Detect which cell encompasses the target text, then output its [X, Y] center coordinate. 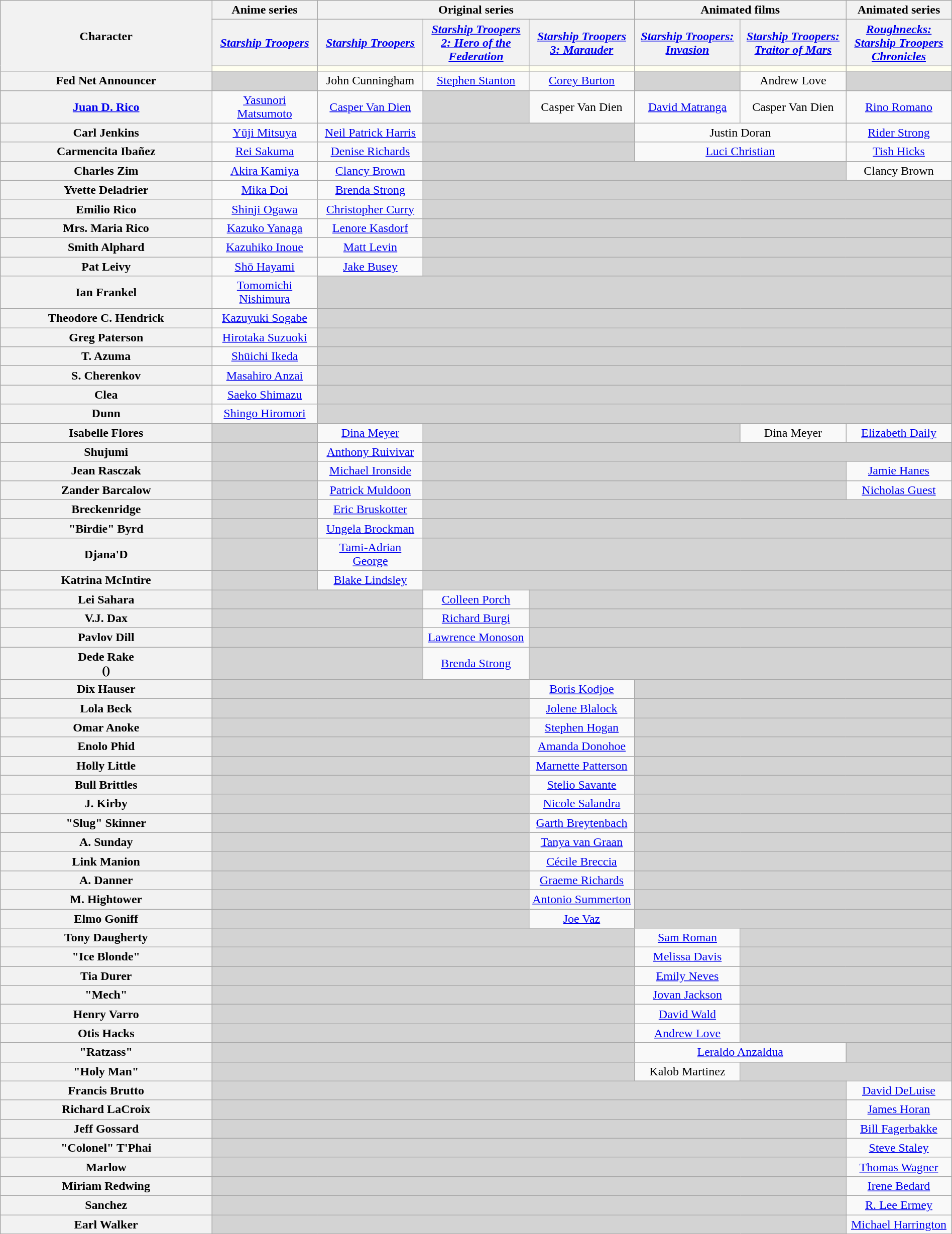
Holly Little [106, 766]
Dix Hauser [106, 689]
Amanda Donohoe [581, 747]
Roughnecks: Starship Troopers Chronicles [899, 43]
Yasunori Matsumoto [265, 106]
Marlow [106, 1167]
Greg Paterson [106, 337]
Link Manion [106, 861]
Theodore C. Hendrick [106, 318]
Cécile Breccia [581, 861]
Michael Ironside [370, 471]
R. Lee Ermey [899, 1205]
Luci Christian [740, 152]
Shujumi [106, 452]
Tomomichi Nishimura [265, 292]
"Holy Man" [106, 1071]
Katrina McIntire [106, 580]
T. Azuma [106, 356]
Emilio Rico [106, 209]
Starship Troopers 2: Hero of the Federation [476, 43]
Lola Beck [106, 708]
David Wald [687, 1014]
Rino Romano [899, 106]
Rider Strong [899, 133]
Anthony Ruivivar [370, 452]
Stephen Stanton [476, 81]
Bill Fagerbakke [899, 1129]
Mika Doi [265, 190]
John Cunningham [370, 81]
Akira Kamiya [265, 171]
Nicole Salandra [581, 804]
Animated series [899, 10]
David DeLuise [899, 1090]
David Matranga [687, 106]
Charles Zim [106, 171]
"Slug" Skinner [106, 823]
Starship Troopers: Traitor of Mars [793, 43]
V.J. Dax [106, 619]
Tony Daugherty [106, 938]
Enolo Phid [106, 747]
Elizabeth Daily [899, 433]
"Mech" [106, 995]
Bull Brittles [106, 785]
Jean Rasczak [106, 471]
Yūji Mitsuya [265, 133]
Nicholas Guest [899, 490]
Kalob Martinez [687, 1071]
Lawrence Monoson [476, 638]
Thomas Wagner [899, 1167]
Antonio Summerton [581, 899]
Kazuhiko Inoue [265, 247]
Breckenridge [106, 509]
Miriam Redwing [106, 1186]
Pavlov Dill [106, 638]
Omar Anoke [106, 727]
"Birdie" Byrd [106, 528]
Djana'D [106, 554]
Animated films [740, 10]
Ungela Brockman [370, 528]
Saeko Shimazu [265, 395]
Boris Kodjoe [581, 689]
Francis Brutto [106, 1090]
Original series [476, 10]
Irene Bedard [899, 1186]
Fed Net Announcer [106, 81]
Juan D. Rico [106, 106]
Isabelle Flores [106, 433]
Anime series [265, 10]
Shō Hayami [265, 267]
Colleen Porch [476, 599]
Character [106, 36]
Denise Richards [370, 152]
Zander Barcalow [106, 490]
Emily Neves [687, 976]
Blake Lindsley [370, 580]
Neil Patrick Harris [370, 133]
Justin Doran [740, 133]
Lei Sahara [106, 599]
Melissa Davis [687, 957]
Corey Burton [581, 81]
Pat Leivy [106, 267]
Shinji Ogawa [265, 209]
Stelio Savante [581, 785]
Lenore Kasdorf [370, 228]
Leraldo Anzaldua [740, 1052]
Shūichi Ikeda [265, 356]
Christopher Curry [370, 209]
James Horan [899, 1109]
Starship Troopers 3: Marauder [581, 43]
Dede Rake () [106, 664]
Earl Walker [106, 1224]
Hirotaka Suzuoki [265, 337]
Clea [106, 395]
Starship Troopers: Invasion [687, 43]
Kazuyuki Sogabe [265, 318]
Joe Vaz [581, 918]
Masahiro Anzai [265, 376]
Jamie Hanes [899, 471]
Stephen Hogan [581, 727]
Matt Levin [370, 247]
Tami-Adrian George [370, 554]
Tanya van Graan [581, 842]
Michael Harrington [899, 1224]
Steve Staley [899, 1148]
Yvette Deladrier [106, 190]
Elmo Goniff [106, 918]
Patrick Muldoon [370, 490]
Kazuko Yanaga [265, 228]
Jake Busey [370, 267]
Dunn [106, 414]
Otis Hacks [106, 1033]
J. Kirby [106, 804]
Ian Frankel [106, 292]
Eric Bruskotter [370, 509]
S. Cherenkov [106, 376]
Graeme Richards [581, 880]
Garth Breytenbach [581, 823]
"Ratzass" [106, 1052]
"Colonel" T'Phai [106, 1148]
Marnette Patterson [581, 766]
Rei Sakuma [265, 152]
Richard LaCroix [106, 1109]
Sam Roman [687, 938]
Carmencita Ibañez [106, 152]
A. Sunday [106, 842]
Jeff Gossard [106, 1129]
Jovan Jackson [687, 995]
"Ice Blonde" [106, 957]
M. Hightower [106, 899]
Jolene Blalock [581, 708]
Tish Hicks [899, 152]
Mrs. Maria Rico [106, 228]
A. Danner [106, 880]
Sanchez [106, 1205]
Tia Durer [106, 976]
Henry Varro [106, 1014]
Smith Alphard [106, 247]
Richard Burgi [476, 619]
Shingo Hiromori [265, 414]
Carl Jenkins [106, 133]
